Scan for the cell matching the given text and deliver its (X, Y) coordinate at center. 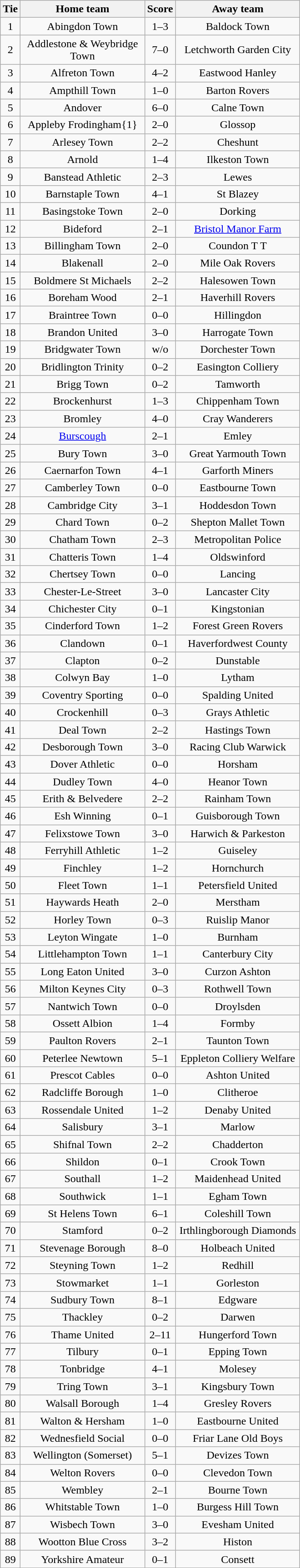
Mile Oak Rovers (238, 263)
Darwen (238, 1317)
Barnstaple Town (83, 194)
Arnold (83, 159)
Chippenham Town (238, 401)
79 (10, 1386)
7–0 (160, 50)
18 (10, 332)
51 (10, 902)
Coventry Sporting (83, 695)
Bury Town (83, 453)
Chatteris Town (83, 557)
Consett (238, 1559)
Burscough (83, 436)
Petersfield United (238, 885)
Cheshunt (238, 142)
Arlesey Town (83, 142)
27 (10, 488)
Nantwich Town (83, 1006)
Hornchurch (238, 868)
67 (10, 1179)
Thame United (83, 1334)
42 (10, 747)
Welton Rovers (83, 1473)
Gresley Rovers (238, 1404)
Camberley Town (83, 488)
16 (10, 298)
Ossett Albion (83, 1023)
43 (10, 764)
Ilkeston Town (238, 159)
Easington Colliery (238, 367)
Clevedon Town (238, 1473)
Wisbech Town (83, 1524)
Felixstowe Town (83, 833)
Coundon T T (238, 246)
72 (10, 1265)
74 (10, 1300)
Desborough Town (83, 747)
Abingdon Town (83, 26)
Dudley Town (83, 781)
Bideford (83, 228)
Brigg Town (83, 384)
8–0 (160, 1248)
75 (10, 1317)
Eastbourne Town (238, 488)
Littlehampton Town (83, 954)
56 (10, 989)
Fleet Town (83, 885)
Emley (238, 436)
11 (10, 211)
Cinderford Town (83, 626)
Brockenhurst (83, 401)
49 (10, 868)
14 (10, 263)
Radcliffe Borough (83, 1093)
70 (10, 1231)
Esh Winning (83, 816)
73 (10, 1282)
86 (10, 1507)
Gorleston (238, 1282)
Garforth Miners (238, 470)
Walsall Borough (83, 1404)
Histon (238, 1542)
37 (10, 661)
Grays Athletic (238, 712)
80 (10, 1404)
Epping Town (238, 1352)
Colwyn Bay (83, 678)
Dunstable (238, 661)
Erith & Belvedere (83, 799)
Hungerford Town (238, 1334)
62 (10, 1093)
63 (10, 1110)
8 (10, 159)
Lancing (238, 574)
34 (10, 609)
Walton & Hersham (83, 1421)
Dover Athletic (83, 764)
Burnham (238, 937)
41 (10, 730)
Yorkshire Amateur (83, 1559)
Rainham Town (238, 799)
Long Eaton United (83, 971)
Barton Rovers (238, 90)
Away team (238, 9)
Canterbury City (238, 954)
Kingstonian (238, 609)
Billingham Town (83, 246)
Bridgwater Town (83, 350)
Harrogate Town (238, 332)
8–1 (160, 1300)
48 (10, 851)
44 (10, 781)
Oldswinford (238, 557)
Peterlee Newtown (83, 1058)
Taunton Town (238, 1040)
Halesowen Town (238, 281)
Thackley (83, 1317)
Bourne Town (238, 1490)
66 (10, 1162)
Rothwell Town (238, 989)
Bridlington Trinity (83, 367)
Haywards Heath (83, 902)
Crockenhill (83, 712)
Ampthill Town (83, 90)
19 (10, 350)
Cray Wanderers (238, 419)
Andover (83, 108)
Guiseley (238, 851)
Denaby United (238, 1110)
Baldock Town (238, 26)
39 (10, 695)
Chatham Town (83, 540)
Shildon (83, 1162)
Eppleton Colliery Welfare (238, 1058)
Stevenage Borough (83, 1248)
Curzon Ashton (238, 971)
Hillingdon (238, 315)
88 (10, 1542)
30 (10, 540)
Edgware (238, 1300)
4–2 (160, 73)
6–0 (160, 108)
Chertsey Town (83, 574)
Chard Town (83, 523)
12 (10, 228)
Chester-Le-Street (83, 592)
Lewes (238, 177)
Letchworth Garden City (238, 50)
Wembley (83, 1490)
Dorking (238, 211)
Prescot Cables (83, 1075)
Droylsden (238, 1006)
20 (10, 367)
46 (10, 816)
Milton Keynes City (83, 989)
Rossendale United (83, 1110)
25 (10, 453)
52 (10, 920)
Wootton Blue Cross (83, 1542)
Burgess Hill Town (238, 1507)
22 (10, 401)
Holbeach United (238, 1248)
Addlestone & Weybridge Town (83, 50)
21 (10, 384)
Crook Town (238, 1162)
Chadderton (238, 1144)
Tie (10, 9)
59 (10, 1040)
Formby (238, 1023)
w/o (160, 350)
Boldmere St Michaels (83, 281)
Glossop (238, 125)
28 (10, 505)
Clitheroe (238, 1093)
6 (10, 125)
Molesey (238, 1369)
65 (10, 1144)
15 (10, 281)
Egham Town (238, 1196)
Dorchester Town (238, 350)
4 (10, 90)
Friar Lane Old Boys (238, 1438)
77 (10, 1352)
Hastings Town (238, 730)
29 (10, 523)
Blakenall (83, 263)
26 (10, 470)
Cambridge City (83, 505)
Marlow (238, 1127)
33 (10, 592)
45 (10, 799)
78 (10, 1369)
40 (10, 712)
Haverhill Rovers (238, 298)
Salisbury (83, 1127)
Braintree Town (83, 315)
Home team (83, 9)
Sudbury Town (83, 1300)
17 (10, 315)
55 (10, 971)
Southall (83, 1179)
Spalding United (238, 695)
Forest Green Rovers (238, 626)
Appleby Frodingham{1} (83, 125)
57 (10, 1006)
Bromley (83, 419)
Hoddesdon Town (238, 505)
Boreham Wood (83, 298)
36 (10, 643)
Irthlingborough Diamonds (238, 1231)
Basingstoke Town (83, 211)
10 (10, 194)
Maidenhead United (238, 1179)
Finchley (83, 868)
Stowmarket (83, 1282)
50 (10, 885)
Metropolitan Police (238, 540)
Tonbridge (83, 1369)
Kingsbury Town (238, 1386)
Bristol Manor Farm (238, 228)
69 (10, 1213)
Ruislip Manor (238, 920)
St Blazey (238, 194)
Shifnal Town (83, 1144)
53 (10, 937)
84 (10, 1473)
23 (10, 419)
Great Yarmouth Town (238, 453)
Haverfordwest County (238, 643)
Alfreton Town (83, 73)
Lytham (238, 678)
83 (10, 1455)
St Helens Town (83, 1213)
Racing Club Warwick (238, 747)
82 (10, 1438)
Paulton Rovers (83, 1040)
Shepton Mallet Town (238, 523)
35 (10, 626)
Tring Town (83, 1386)
87 (10, 1524)
68 (10, 1196)
Lancaster City (238, 592)
2–11 (160, 1334)
32 (10, 574)
Harwich & Parkeston (238, 833)
7 (10, 142)
Coleshill Town (238, 1213)
13 (10, 246)
58 (10, 1023)
Guisborough Town (238, 816)
3 (10, 73)
Eastbourne United (238, 1421)
Horsham (238, 764)
Ashton United (238, 1075)
3–2 (160, 1542)
24 (10, 436)
1 (10, 26)
Caernarfon Town (83, 470)
9 (10, 177)
76 (10, 1334)
71 (10, 1248)
Merstham (238, 902)
Tilbury (83, 1352)
Heanor Town (238, 781)
Wellington (Somerset) (83, 1455)
31 (10, 557)
Horley Town (83, 920)
Leyton Wingate (83, 937)
60 (10, 1058)
Ferryhill Athletic (83, 851)
54 (10, 954)
Clapton (83, 661)
2 (10, 50)
Chichester City (83, 609)
Tamworth (238, 384)
Stamford (83, 1231)
Whitstable Town (83, 1507)
6–1 (160, 1213)
Redhill (238, 1265)
64 (10, 1127)
Calne Town (238, 108)
Eastwood Hanley (238, 73)
47 (10, 833)
38 (10, 678)
Steyning Town (83, 1265)
Evesham United (238, 1524)
Clandown (83, 643)
61 (10, 1075)
85 (10, 1490)
Wednesfield Social (83, 1438)
Deal Town (83, 730)
Brandon United (83, 332)
5 (10, 108)
81 (10, 1421)
Banstead Athletic (83, 177)
Southwick (83, 1196)
89 (10, 1559)
Devizes Town (238, 1455)
Score (160, 9)
